Extract the [x, y] coordinate from the center of the cell holding the provided text.  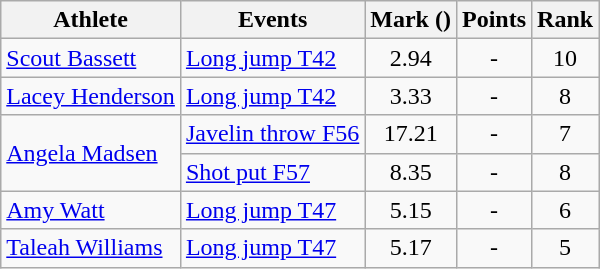
8.35 [411, 172]
Angela Madsen [91, 153]
6 [566, 210]
5.15 [411, 210]
10 [566, 58]
Lacey Henderson [91, 96]
Athlete [91, 20]
5 [566, 248]
Javelin throw F56 [272, 134]
2.94 [411, 58]
17.21 [411, 134]
Amy Watt [91, 210]
Points [494, 20]
Rank [566, 20]
Mark () [411, 20]
3.33 [411, 96]
Taleah Williams [91, 248]
Events [272, 20]
Shot put F57 [272, 172]
5.17 [411, 248]
7 [566, 134]
Scout Bassett [91, 58]
